Scan for the cell matching the given text and deliver its [x, y] coordinate at center. 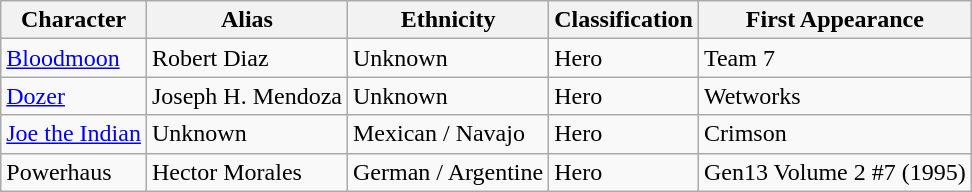
Wetworks [834, 96]
Gen13 Volume 2 #7 (1995) [834, 172]
First Appearance [834, 20]
Joe the Indian [74, 134]
Dozer [74, 96]
Bloodmoon [74, 58]
Alias [246, 20]
Hector Morales [246, 172]
German / Argentine [448, 172]
Character [74, 20]
Team 7 [834, 58]
Mexican / Navajo [448, 134]
Robert Diaz [246, 58]
Crimson [834, 134]
Classification [624, 20]
Powerhaus [74, 172]
Joseph H. Mendoza [246, 96]
Ethnicity [448, 20]
